Scan for the cell matching the given text and deliver its [x, y] coordinate at center. 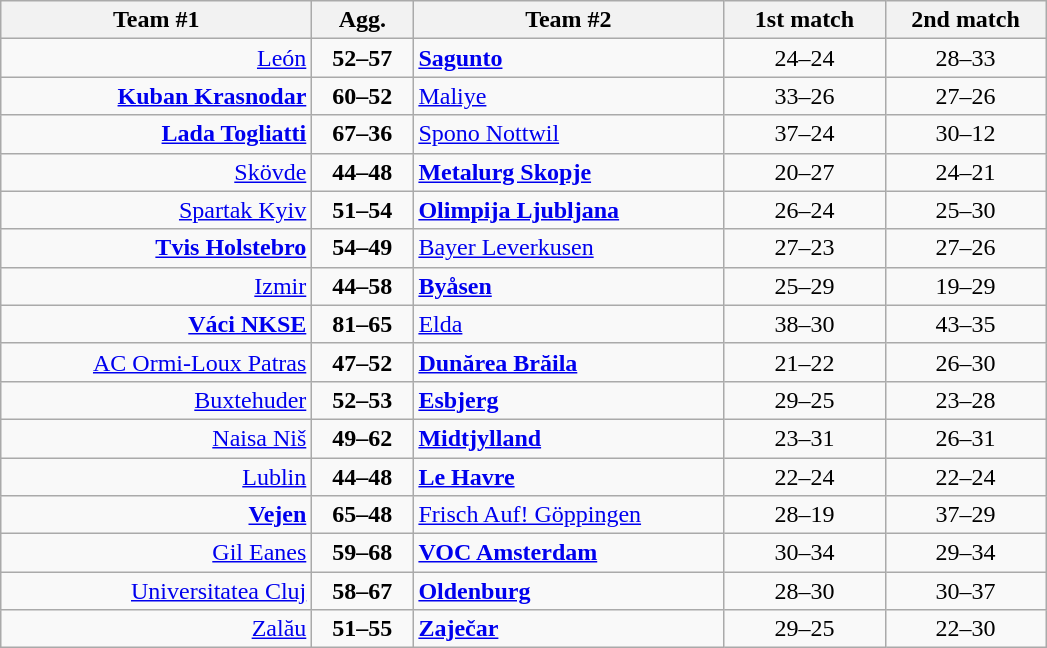
29–34 [966, 553]
2nd match [966, 20]
52–57 [362, 58]
Frisch Auf! Göppingen [568, 515]
49–62 [362, 438]
20–27 [804, 172]
Olimpija Ljubljana [568, 210]
Midtjylland [568, 438]
Kuban Krasnodar [156, 96]
52–53 [362, 400]
Agg. [362, 20]
VOC Amsterdam [568, 553]
AC Ormi-Loux Patras [156, 362]
Lublin [156, 477]
30–34 [804, 553]
28–19 [804, 515]
Buxtehuder [156, 400]
Dunărea Brăila [568, 362]
25–30 [966, 210]
26–24 [804, 210]
León [156, 58]
28–33 [966, 58]
54–49 [362, 248]
28–30 [804, 591]
60–52 [362, 96]
Esbjerg [568, 400]
47–52 [362, 362]
Spono Nottwil [568, 134]
59–68 [362, 553]
Team #2 [568, 20]
Zaječar [568, 629]
Zalău [156, 629]
Byåsen [568, 286]
Metalurg Skopje [568, 172]
Maliye [568, 96]
23–31 [804, 438]
19–29 [966, 286]
26–31 [966, 438]
30–12 [966, 134]
Elda [568, 324]
24–21 [966, 172]
Skövde [156, 172]
Sagunto [568, 58]
Bayer Leverkusen [568, 248]
21–22 [804, 362]
Naisa Niš [156, 438]
22–30 [966, 629]
65–48 [362, 515]
26–30 [966, 362]
58–67 [362, 591]
25–29 [804, 286]
Gil Eanes [156, 553]
51–55 [362, 629]
51–54 [362, 210]
Le Havre [568, 477]
Izmir [156, 286]
Tvis Holstebro [156, 248]
30–37 [966, 591]
38–30 [804, 324]
Spartak Kyiv [156, 210]
37–24 [804, 134]
23–28 [966, 400]
44–58 [362, 286]
27–23 [804, 248]
37–29 [966, 515]
33–26 [804, 96]
24–24 [804, 58]
Universitatea Cluj [156, 591]
43–35 [966, 324]
81–65 [362, 324]
Team #1 [156, 20]
1st match [804, 20]
Lada Togliatti [156, 134]
67–36 [362, 134]
Váci NKSE [156, 324]
Oldenburg [568, 591]
Vejen [156, 515]
